Detect which cell encompasses the target text, then output its (x, y) center coordinate. 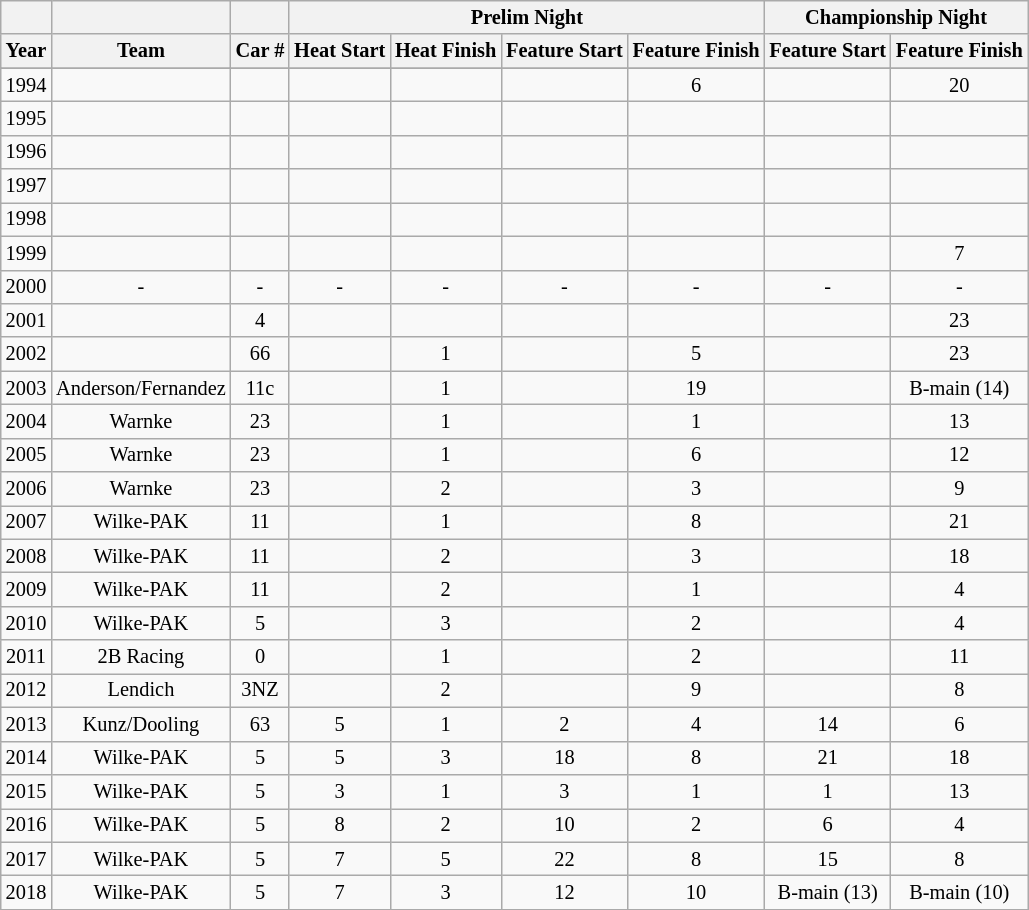
2008 (26, 556)
2003 (26, 388)
2015 (26, 791)
20 (960, 85)
Anderson/Fernandez (141, 388)
2017 (26, 859)
15 (827, 859)
B-main (13) (827, 892)
2018 (26, 892)
11c (260, 388)
Prelim Night (526, 17)
2004 (26, 421)
1996 (26, 152)
0 (260, 657)
1994 (26, 85)
2014 (26, 758)
14 (827, 724)
B-main (14) (960, 388)
19 (696, 388)
Kunz/Dooling (141, 724)
2002 (26, 354)
1997 (26, 186)
1995 (26, 118)
3NZ (260, 690)
2011 (26, 657)
2000 (26, 287)
2005 (26, 455)
1998 (26, 219)
Team (141, 51)
63 (260, 724)
22 (564, 859)
66 (260, 354)
2013 (26, 724)
2012 (26, 690)
Year (26, 51)
2007 (26, 522)
2006 (26, 489)
2001 (26, 320)
Car # (260, 51)
1999 (26, 253)
2010 (26, 623)
2016 (26, 825)
Heat Finish (446, 51)
B-main (10) (960, 892)
2B Racing (141, 657)
Lendich (141, 690)
Heat Start (340, 51)
Championship Night (896, 17)
2009 (26, 589)
